For the text-containing cell, return its midpoint in (x, y) coordinate format. 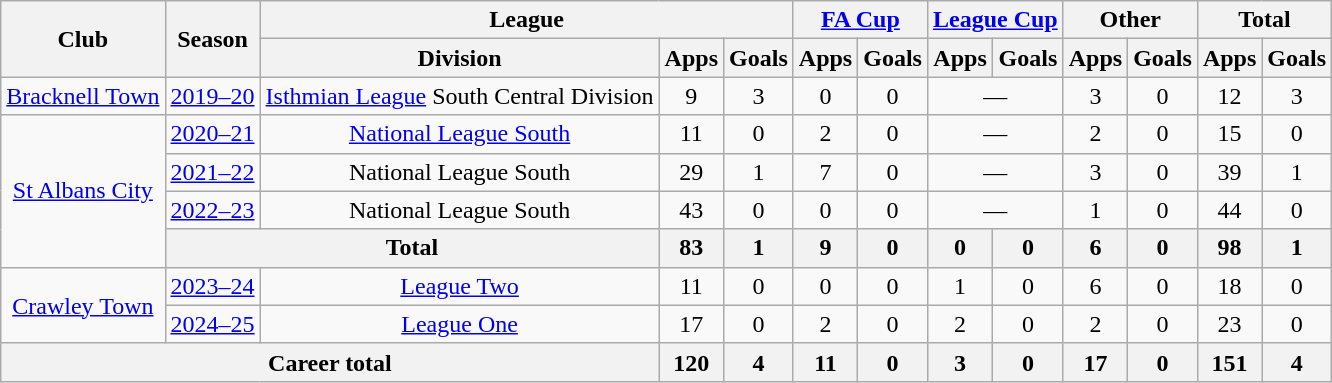
Crawley Town (83, 305)
Club (83, 39)
43 (691, 210)
League One (460, 324)
Career total (330, 362)
83 (691, 248)
FA Cup (860, 20)
2022–23 (212, 210)
151 (1229, 362)
League Cup (995, 20)
44 (1229, 210)
Other (1130, 20)
39 (1229, 172)
Division (460, 58)
29 (691, 172)
12 (1229, 96)
St Albans City (83, 191)
23 (1229, 324)
7 (825, 172)
2021–22 (212, 172)
Bracknell Town (83, 96)
15 (1229, 134)
98 (1229, 248)
2019–20 (212, 96)
2024–25 (212, 324)
18 (1229, 286)
2020–21 (212, 134)
League (526, 20)
2023–24 (212, 286)
Season (212, 39)
League Two (460, 286)
120 (691, 362)
Isthmian League South Central Division (460, 96)
